Locate the cell with the specified text and output its [x, y] center coordinate. 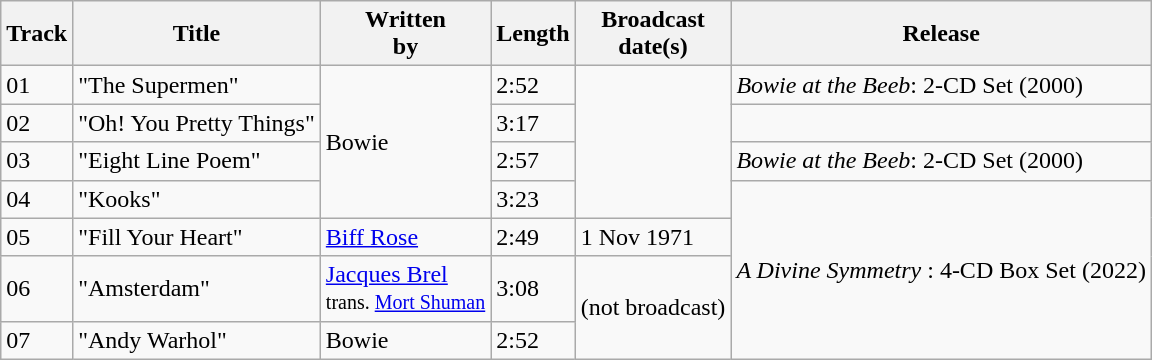
07 [37, 340]
(not broadcast) [653, 308]
2:49 [533, 237]
2:57 [533, 161]
05 [37, 237]
01 [37, 85]
3:17 [533, 123]
3:08 [533, 288]
"Oh! You Pretty Things" [197, 123]
Release [942, 34]
06 [37, 288]
"Andy Warhol" [197, 340]
"The Supermen" [197, 85]
A Divine Symmetry : 4-CD Box Set (2022) [942, 270]
1 Nov 1971 [653, 237]
Written by [405, 34]
Broadcast date(s) [653, 34]
"Amsterdam" [197, 288]
3:23 [533, 199]
Biff Rose [405, 237]
Track [37, 34]
03 [37, 161]
"Fill Your Heart" [197, 237]
02 [37, 123]
"Eight Line Poem" [197, 161]
Length [533, 34]
"Kooks" [197, 199]
Title [197, 34]
04 [37, 199]
Jacques Breltrans. Mort Shuman [405, 288]
